Return (x, y) of the center of cell containing provided text 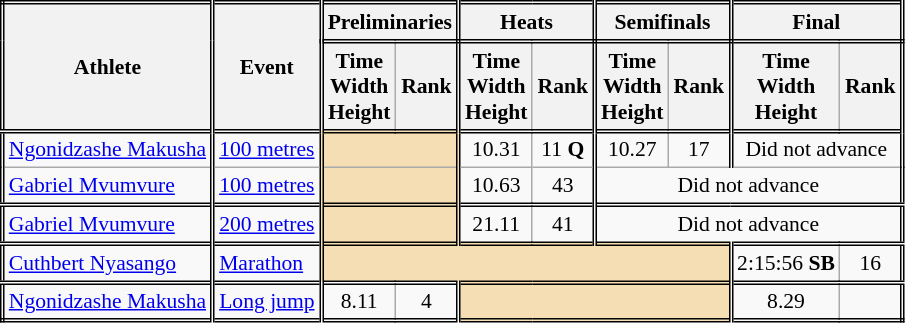
Marathon (267, 264)
Long jump (267, 302)
Final (816, 22)
8.29 (786, 302)
Semifinals (663, 22)
10.27 (632, 150)
Cuthbert Nyasango (107, 264)
Athlete (107, 67)
41 (563, 224)
21.11 (495, 224)
16 (871, 264)
Event (267, 67)
2:15:56 SB (786, 264)
43 (563, 186)
200 metres (267, 224)
Preliminaries (390, 22)
10.63 (495, 186)
11 Q (563, 150)
4 (428, 302)
10.31 (495, 150)
17 (700, 150)
Heats (526, 22)
8.11 (358, 302)
